Determine the [x, y] coordinate at the center of the cell enclosing the given text.  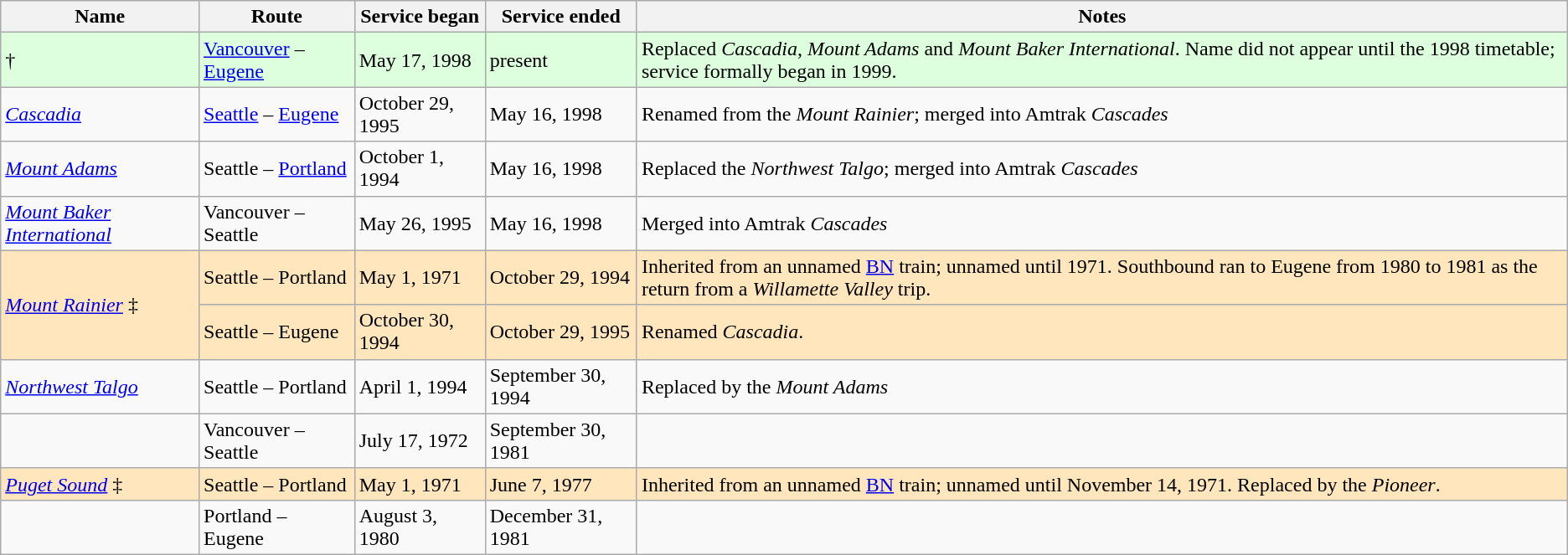
Vancouver – Eugene [277, 60]
September 30, 1994 [561, 387]
May 26, 1995 [420, 223]
May 17, 1998 [420, 60]
Merged into Amtrak Cascades [1102, 223]
Mount Rainier ‡ [101, 305]
Replaced by the Mount Adams [1102, 387]
Renamed from the Mount Rainier; merged into Amtrak Cascades [1102, 114]
Puget Sound ‡ [101, 484]
September 30, 1981 [561, 440]
Mount Baker International [101, 223]
Name [101, 17]
Service began [420, 17]
June 7, 1977 [561, 484]
Cascadia [101, 114]
Route [277, 17]
Replaced the Northwest Talgo; merged into Amtrak Cascades [1102, 169]
December 31, 1981 [561, 527]
Portland – Eugene [277, 527]
April 1, 1994 [420, 387]
July 17, 1972 [420, 440]
Inherited from an unnamed BN train; unnamed until November 14, 1971. Replaced by the Pioneer. [1102, 484]
October 29, 1994 [561, 278]
Inherited from an unnamed BN train; unnamed until 1971. Southbound ran to Eugene from 1980 to 1981 as the return from a Willamette Valley trip. [1102, 278]
October 30, 1994 [420, 331]
October 1, 1994 [420, 169]
Replaced Cascadia, Mount Adams and Mount Baker International. Name did not appear until the 1998 timetable; service formally began in 1999. [1102, 60]
present [561, 60]
Service ended [561, 17]
† [101, 60]
Northwest Talgo [101, 387]
August 3, 1980 [420, 527]
Notes [1102, 17]
Renamed Cascadia. [1102, 331]
Mount Adams [101, 169]
